Return [x, y] of the center of cell containing provided text 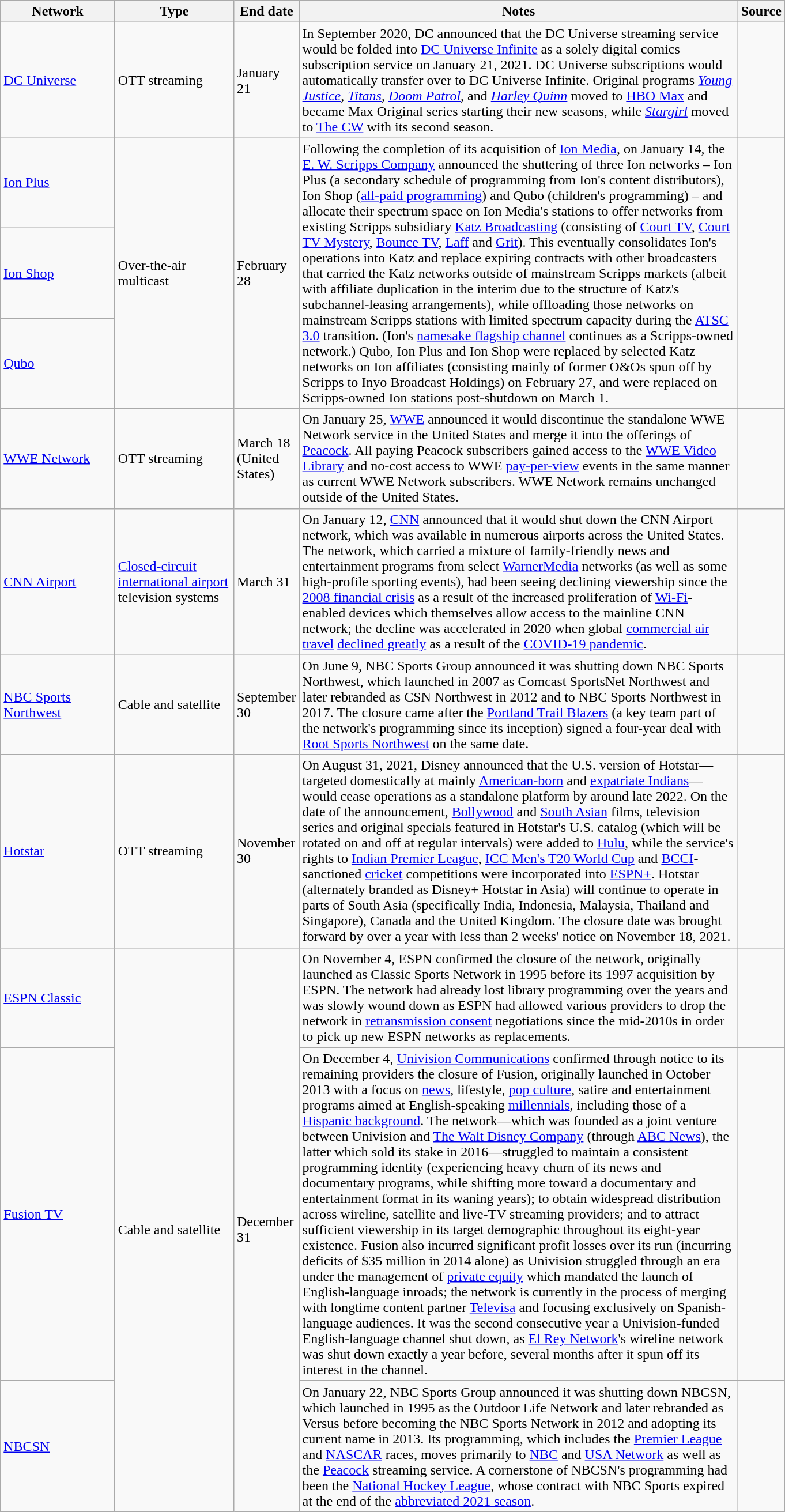
NBCSN [58, 1446]
ESPN Classic [58, 997]
Ion Shop [58, 273]
Network [58, 12]
NBC Sports Northwest [58, 704]
End date [266, 12]
Type [174, 12]
Hotstar [58, 851]
November 30 [266, 851]
Notes [519, 12]
January 21 [266, 80]
February 28 [266, 273]
WWE Network [58, 459]
DC Universe [58, 80]
Source [761, 12]
September 30 [266, 704]
December 31 [266, 1230]
Fusion TV [58, 1214]
Over-the-air multicast [174, 273]
March 31 [266, 582]
Qubo [58, 363]
CNN Airport [58, 582]
Ion Plus [58, 183]
March 18(United States) [266, 459]
Closed-circuit international airport television systems [174, 582]
